Pinpoint the cell where the given text exists, returning its (x, y) midpoint coordinate. 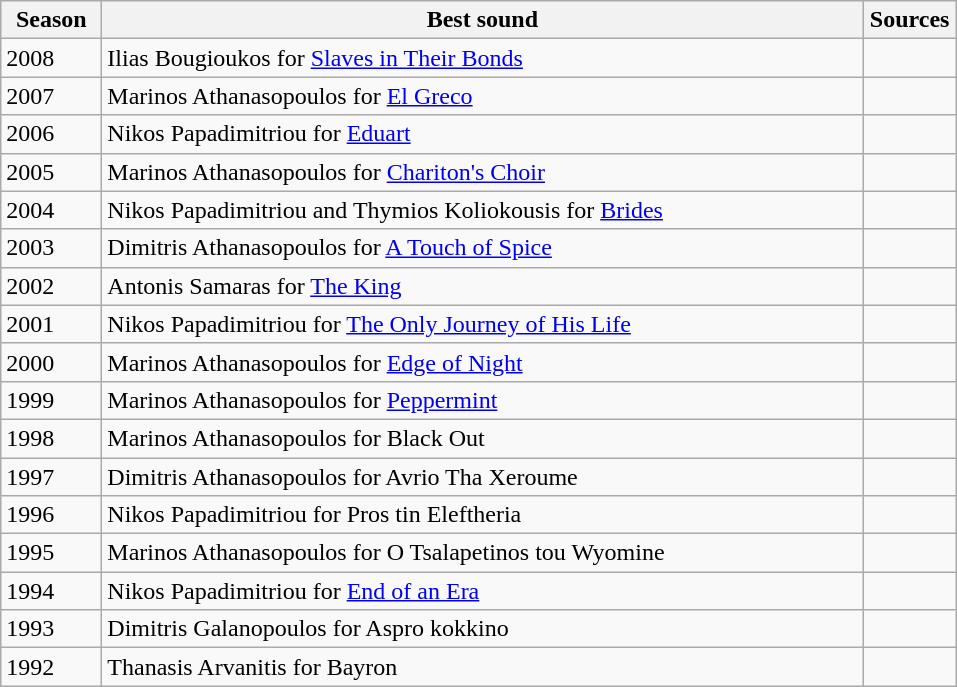
2005 (52, 172)
Nikos Papadimitriou for Eduart (482, 134)
Marinos Athanasopoulos for Black Out (482, 438)
Best sound (482, 20)
2001 (52, 324)
1998 (52, 438)
Marinos Athanasopoulos for Peppermint (482, 400)
1993 (52, 629)
Season (52, 20)
Nikos Papadimitriou for The Only Journey of His Life (482, 324)
1997 (52, 477)
1994 (52, 591)
Sources (910, 20)
Dimitris Athanasopoulos for A Touch of Spice (482, 248)
1992 (52, 667)
Marinos Athanasopoulos for O Tsalapetinos tou Wyomine (482, 553)
2004 (52, 210)
1996 (52, 515)
Ilias Bougioukos for Slaves in Their Bonds (482, 58)
1995 (52, 553)
2000 (52, 362)
Nikos Papadimitriou and Thymios Koliokousis for Brides (482, 210)
Nikos Papadimitriou for End of an Era (482, 591)
Marinos Athanasopoulos for El Greco (482, 96)
Marinos Athanasopoulos for Edge of Night (482, 362)
Dimitris Athanasopoulos for Avrio Tha Xeroume (482, 477)
Dimitris Galanopoulos for Aspro kokkino (482, 629)
Antonis Samaras for The King (482, 286)
Marinos Athanasopoulos for Chariton's Choir (482, 172)
2002 (52, 286)
2008 (52, 58)
2006 (52, 134)
2003 (52, 248)
1999 (52, 400)
2007 (52, 96)
Nikos Papadimitriou for Pros tin Eleftheria (482, 515)
Thanasis Arvanitis for Bayron (482, 667)
